From the cell containing the given text, extract its center point as (x, y) coordinate. 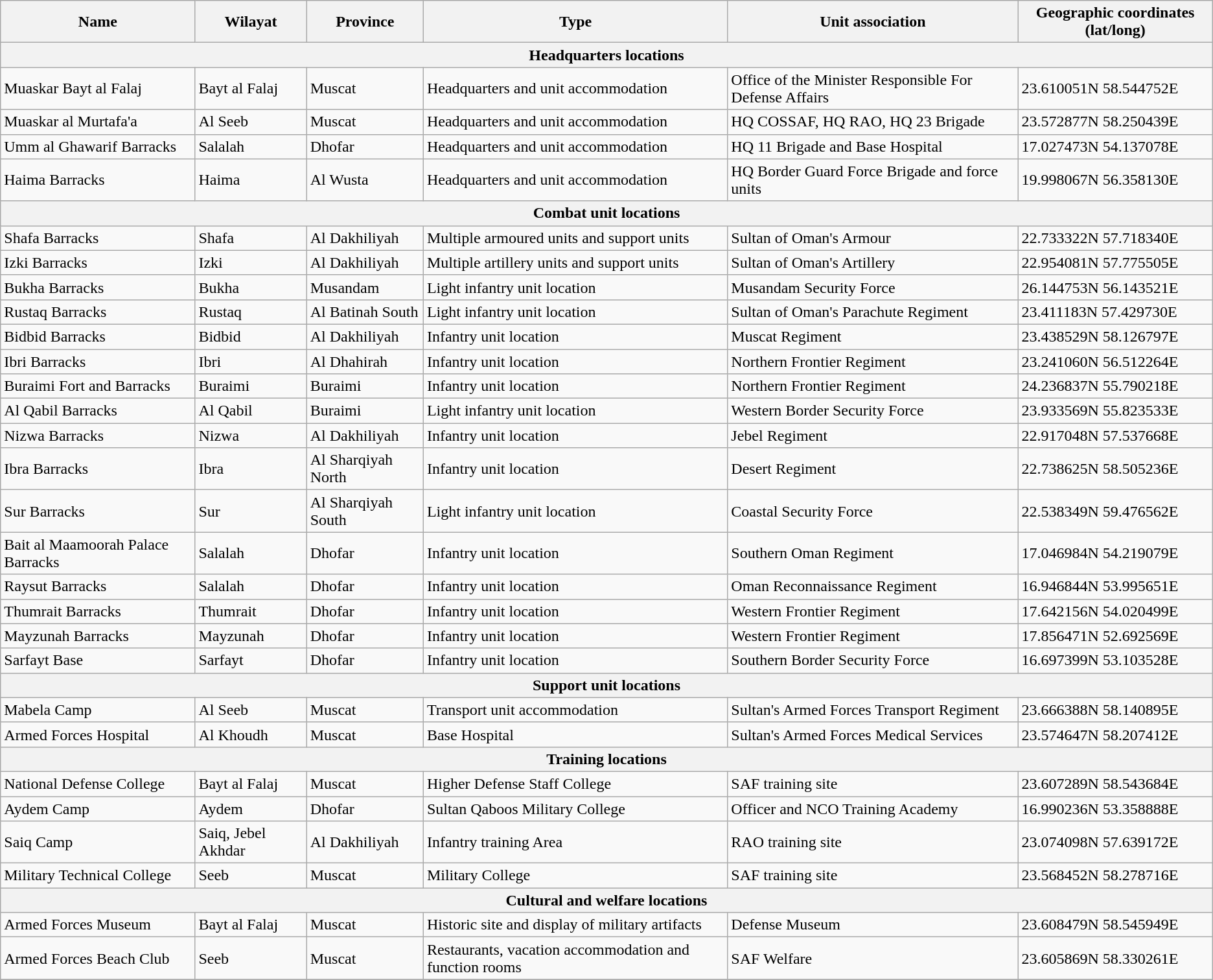
Sultan of Oman's Parachute Regiment (873, 312)
23.605869N 58.330261E (1115, 958)
HQ COSSAF, HQ RAO, HQ 23 Brigade (873, 122)
Saiq, Jebel Akhdar (251, 843)
HQ Border Guard Force Brigade and force units (873, 180)
Al Batinah South (365, 312)
Haima Barracks (98, 180)
Sultan of Oman's Armour (873, 238)
Muscat Regiment (873, 336)
Sarfayt Base (98, 660)
23.666388N 58.140895E (1115, 710)
Mabela Camp (98, 710)
Name (98, 22)
Buraimi Fort and Barracks (98, 386)
Al Dhahirah (365, 361)
Ibra Barracks (98, 469)
23.074098N 57.639172E (1115, 843)
Muaskar al Murtafa'a (98, 122)
Armed Forces Hospital (98, 734)
Rustaq (251, 312)
23.438529N 58.126797E (1115, 336)
Al Qabil (251, 411)
22.954081N 57.775505E (1115, 262)
Training locations (606, 759)
Muaskar Bayt al Falaj (98, 88)
Military College (575, 876)
Sultan Qaboos Military College (575, 808)
National Defense College (98, 784)
Historic site and display of military artifacts (575, 925)
Southern Border Security Force (873, 660)
Unit association (873, 22)
Combat unit locations (606, 213)
Higher Defense Staff College (575, 784)
23.933569N 55.823533E (1115, 411)
Military Technical College (98, 876)
Al Qabil Barracks (98, 411)
Sultan's Armed Forces Transport Regiment (873, 710)
23.572877N 58.250439E (1115, 122)
Aydem Camp (98, 808)
23.610051N 58.544752E (1115, 88)
23.411183N 57.429730E (1115, 312)
Cultural and welfare locations (606, 900)
Bidbid (251, 336)
24.236837N 55.790218E (1115, 386)
Infantry training Area (575, 843)
Office of the Minister Responsible For Defense Affairs (873, 88)
17.856471N 52.692569E (1115, 636)
Ibri (251, 361)
Haima (251, 180)
17.046984N 54.219079E (1115, 554)
Base Hospital (575, 734)
22.538349N 59.476562E (1115, 511)
Bukha (251, 287)
23.608479N 58.545949E (1115, 925)
Izki Barracks (98, 262)
Rustaq Barracks (98, 312)
Headquarters locations (606, 55)
Support unit locations (606, 685)
Armed Forces Beach Club (98, 958)
Sur (251, 511)
Officer and NCO Training Academy (873, 808)
16.990236N 53.358888E (1115, 808)
Raysut Barracks (98, 587)
Umm al Ghawarif Barracks (98, 146)
22.738625N 58.505236E (1115, 469)
Jebel Regiment (873, 436)
Thumrait (251, 611)
Nizwa (251, 436)
Al Sharqiyah South (365, 511)
Southern Oman Regiment (873, 554)
Al Khoudh (251, 734)
Type (575, 22)
Transport unit accommodation (575, 710)
Wilayat (251, 22)
Sultan of Oman's Artillery (873, 262)
Mayzunah Barracks (98, 636)
Sarfayt (251, 660)
Bait al Maamoorah Palace Barracks (98, 554)
Musandam Security Force (873, 287)
RAO training site (873, 843)
17.642156N 54.020499E (1115, 611)
Armed Forces Museum (98, 925)
Shafa Barracks (98, 238)
23.607289N 58.543684E (1115, 784)
SAF Welfare (873, 958)
Aydem (251, 808)
Defense Museum (873, 925)
23.568452N 58.278716E (1115, 876)
Bidbid Barracks (98, 336)
Oman Reconnaissance Regiment (873, 587)
Province (365, 22)
Ibri Barracks (98, 361)
Ibra (251, 469)
Saiq Camp (98, 843)
Thumrait Barracks (98, 611)
Nizwa Barracks (98, 436)
16.697399N 53.103528E (1115, 660)
Izki (251, 262)
Shafa (251, 238)
17.027473N 54.137078E (1115, 146)
Western Border Security Force (873, 411)
Musandam (365, 287)
16.946844N 53.995651E (1115, 587)
22.733322N 57.718340E (1115, 238)
Multiple armoured units and support units (575, 238)
26.144753N 56.143521E (1115, 287)
Sultan's Armed Forces Medical Services (873, 734)
19.998067N 56.358130E (1115, 180)
Sur Barracks (98, 511)
Bukha Barracks (98, 287)
Geographic coordinates (lat/long) (1115, 22)
HQ 11 Brigade and Base Hospital (873, 146)
Coastal Security Force (873, 511)
23.574647N 58.207412E (1115, 734)
Restaurants, vacation accommodation and function rooms (575, 958)
22.917048N 57.537668E (1115, 436)
Mayzunah (251, 636)
23.241060N 56.512264E (1115, 361)
Al Wusta (365, 180)
Desert Regiment (873, 469)
Multiple artillery units and support units (575, 262)
Al Sharqiyah North (365, 469)
